From the cell containing the given text, extract its center point as [x, y] coordinate. 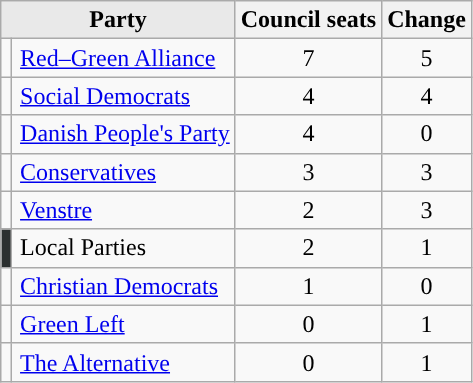
7 [308, 58]
Council seats [308, 20]
5 [427, 58]
The Alternative [124, 362]
Party [118, 20]
Local Parties [124, 248]
Red–Green Alliance [124, 58]
Danish People's Party [124, 134]
Social Democrats [124, 96]
Change [427, 20]
Venstre [124, 210]
Christian Democrats [124, 286]
Conservatives [124, 172]
Green Left [124, 324]
